Return the [x, y] coordinate for the center point of the cell that contains the specified text.  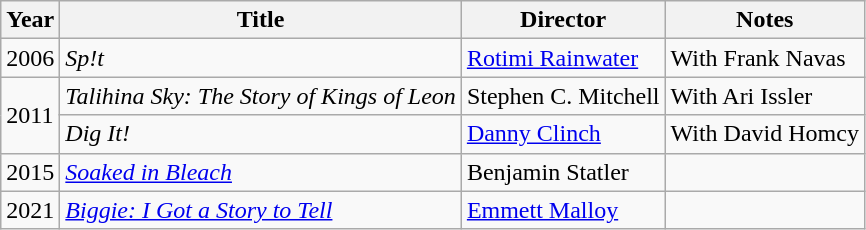
With Ari Issler [764, 96]
With Frank Navas [764, 58]
2015 [30, 172]
Title [261, 20]
2011 [30, 115]
Soaked in Bleach [261, 172]
Dig It! [261, 134]
Talihina Sky: The Story of Kings of Leon [261, 96]
Rotimi Rainwater [563, 58]
Director [563, 20]
Sp!t [261, 58]
Benjamin Statler [563, 172]
Danny Clinch [563, 134]
2021 [30, 210]
Emmett Malloy [563, 210]
With David Homcy [764, 134]
Notes [764, 20]
Year [30, 20]
Stephen C. Mitchell [563, 96]
2006 [30, 58]
Biggie: I Got a Story to Tell [261, 210]
